Return [x, y] of the center of cell containing provided text 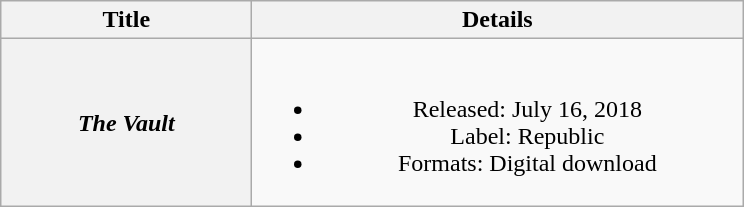
Title [126, 20]
The Vault [126, 122]
Released: July 16, 2018Label: RepublicFormats: Digital download [498, 122]
Details [498, 20]
